For the text-containing cell, return its midpoint in [X, Y] coordinate format. 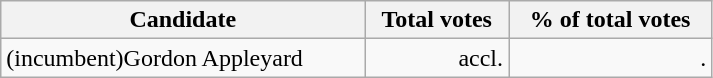
Candidate [183, 20]
% of total votes [610, 20]
(incumbent)Gordon Appleyard [183, 58]
accl. [437, 58]
Total votes [437, 20]
. [610, 58]
